Output the (x, y) coordinate of the center of the cell containing the given text.  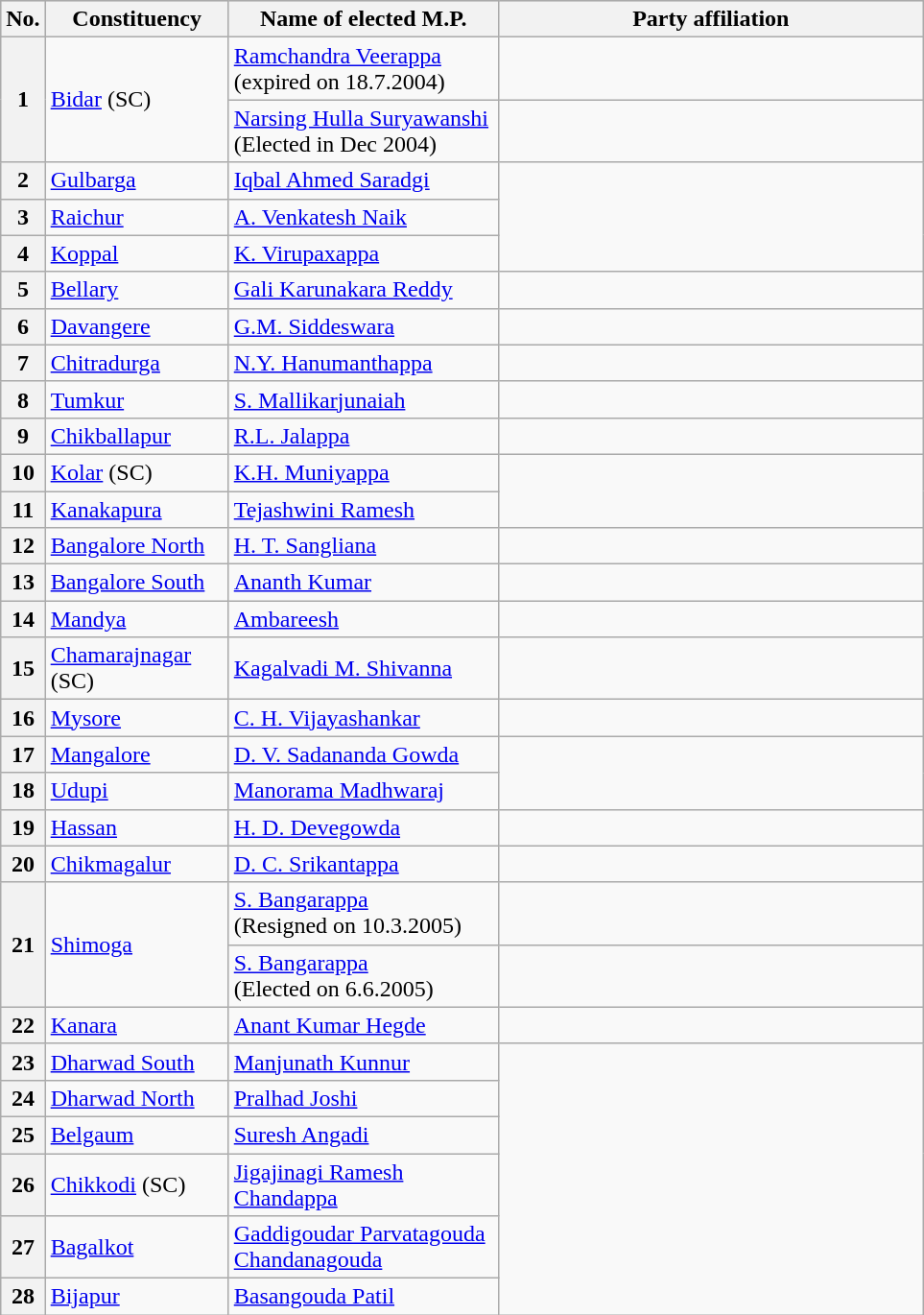
23 (23, 1062)
Hassan (136, 827)
Gaddigoudar Parvatagouda Chandanagouda (363, 1248)
Chitradurga (136, 363)
Bidar (SC) (136, 100)
S. Mallikarjunaiah (363, 399)
14 (23, 619)
Davangere (136, 326)
20 (23, 864)
Bagalkot (136, 1248)
Suresh Angadi (363, 1135)
25 (23, 1135)
Chikmagalur (136, 864)
Anant Kumar Hegde (363, 1025)
Manorama Madhwaraj (363, 791)
K.H. Muniyappa (363, 472)
12 (23, 546)
Bangalore South (136, 583)
Tejashwini Ramesh (363, 510)
16 (23, 718)
7 (23, 363)
2 (23, 180)
Mangalore (136, 754)
28 (23, 1297)
9 (23, 436)
Bangalore North (136, 546)
Bijapur (136, 1297)
15 (23, 668)
S. Bangarappa(Resigned on 10.3.2005) (363, 914)
10 (23, 472)
Name of elected M.P. (363, 19)
17 (23, 754)
Iqbal Ahmed Saradgi (363, 180)
Kolar (SC) (136, 472)
22 (23, 1025)
Gali Karunakara Reddy (363, 290)
Dharwad South (136, 1062)
1 (23, 100)
Gulbarga (136, 180)
K. Virupaxappa (363, 253)
Dharwad North (136, 1098)
S. Bangarappa(Elected on 6.6.2005) (363, 975)
21 (23, 944)
R.L. Jalappa (363, 436)
Jigajinagi Ramesh Chandappa (363, 1184)
D. V. Sadananda Gowda (363, 754)
Pralhad Joshi (363, 1098)
18 (23, 791)
Manjunath Kunnur (363, 1062)
27 (23, 1248)
8 (23, 399)
C. H. Vijayashankar (363, 718)
Shimoga (136, 944)
Ambareesh (363, 619)
13 (23, 583)
5 (23, 290)
A. Venkatesh Naik (363, 217)
19 (23, 827)
Mandya (136, 619)
N.Y. Hanumanthappa (363, 363)
Bellary (136, 290)
Ramchandra Veerappa(expired on 18.7.2004) (363, 69)
Koppal (136, 253)
Chamarajnagar (SC) (136, 668)
Kanakapura (136, 510)
Narsing Hulla Suryawanshi(Elected in Dec 2004) (363, 131)
Tumkur (136, 399)
Raichur (136, 217)
Ananth Kumar (363, 583)
11 (23, 510)
Belgaum (136, 1135)
Party affiliation (710, 19)
H. T. Sangliana (363, 546)
26 (23, 1184)
Kanara (136, 1025)
24 (23, 1098)
Udupi (136, 791)
G.M. Siddeswara (363, 326)
H. D. Devegowda (363, 827)
Chikkodi (SC) (136, 1184)
Mysore (136, 718)
3 (23, 217)
6 (23, 326)
4 (23, 253)
Kagalvadi M. Shivanna (363, 668)
D. C. Srikantappa (363, 864)
No. (23, 19)
Constituency (136, 19)
Basangouda Patil (363, 1297)
Chikballapur (136, 436)
